Identify which cell holds the provided text, then report its [x, y] central coordinate. 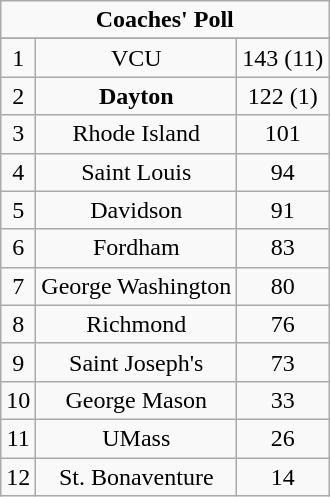
Coaches' Poll [165, 20]
33 [283, 400]
Richmond [136, 324]
5 [18, 210]
Saint Joseph's [136, 362]
George Mason [136, 400]
76 [283, 324]
UMass [136, 438]
9 [18, 362]
VCU [136, 58]
7 [18, 286]
2 [18, 96]
Fordham [136, 248]
3 [18, 134]
George Washington [136, 286]
4 [18, 172]
1 [18, 58]
80 [283, 286]
Rhode Island [136, 134]
8 [18, 324]
83 [283, 248]
10 [18, 400]
122 (1) [283, 96]
143 (11) [283, 58]
St. Bonaventure [136, 477]
6 [18, 248]
Dayton [136, 96]
12 [18, 477]
91 [283, 210]
26 [283, 438]
14 [283, 477]
Saint Louis [136, 172]
101 [283, 134]
11 [18, 438]
94 [283, 172]
Davidson [136, 210]
73 [283, 362]
